Find where the given text appears and provide that cell's center as [X, Y] coordinate. 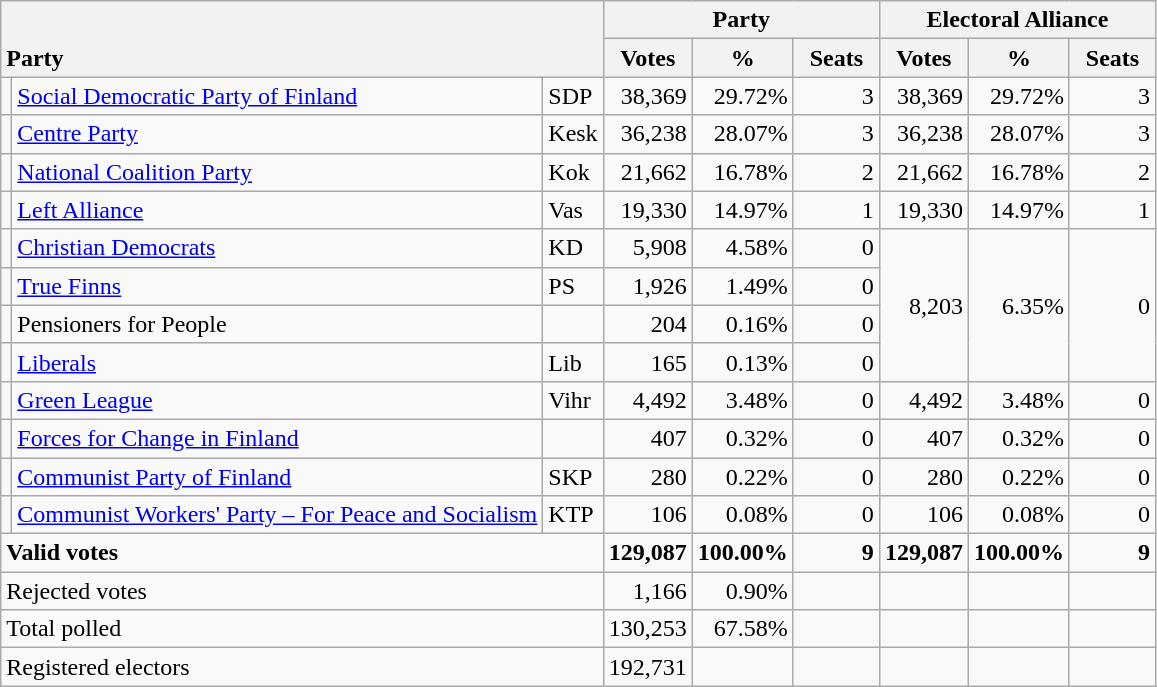
Kok [573, 172]
4.58% [742, 248]
204 [648, 324]
Vihr [573, 400]
Lib [573, 362]
6.35% [1018, 305]
True Finns [278, 286]
Left Alliance [278, 210]
Social Democratic Party of Finland [278, 96]
Communist Workers' Party – For Peace and Socialism [278, 515]
1,926 [648, 286]
Electoral Alliance [1017, 20]
67.58% [742, 629]
Forces for Change in Finland [278, 438]
192,731 [648, 667]
Pensioners for People [278, 324]
5,908 [648, 248]
0.90% [742, 591]
Valid votes [302, 553]
KD [573, 248]
165 [648, 362]
Communist Party of Finland [278, 477]
8,203 [924, 305]
KTP [573, 515]
Green League [278, 400]
PS [573, 286]
0.16% [742, 324]
Registered electors [302, 667]
Liberals [278, 362]
Centre Party [278, 134]
0.13% [742, 362]
Rejected votes [302, 591]
130,253 [648, 629]
Total polled [302, 629]
Vas [573, 210]
Kesk [573, 134]
National Coalition Party [278, 172]
1,166 [648, 591]
1.49% [742, 286]
SDP [573, 96]
Christian Democrats [278, 248]
SKP [573, 477]
